Detect which cell encompasses the target text, then output its [x, y] center coordinate. 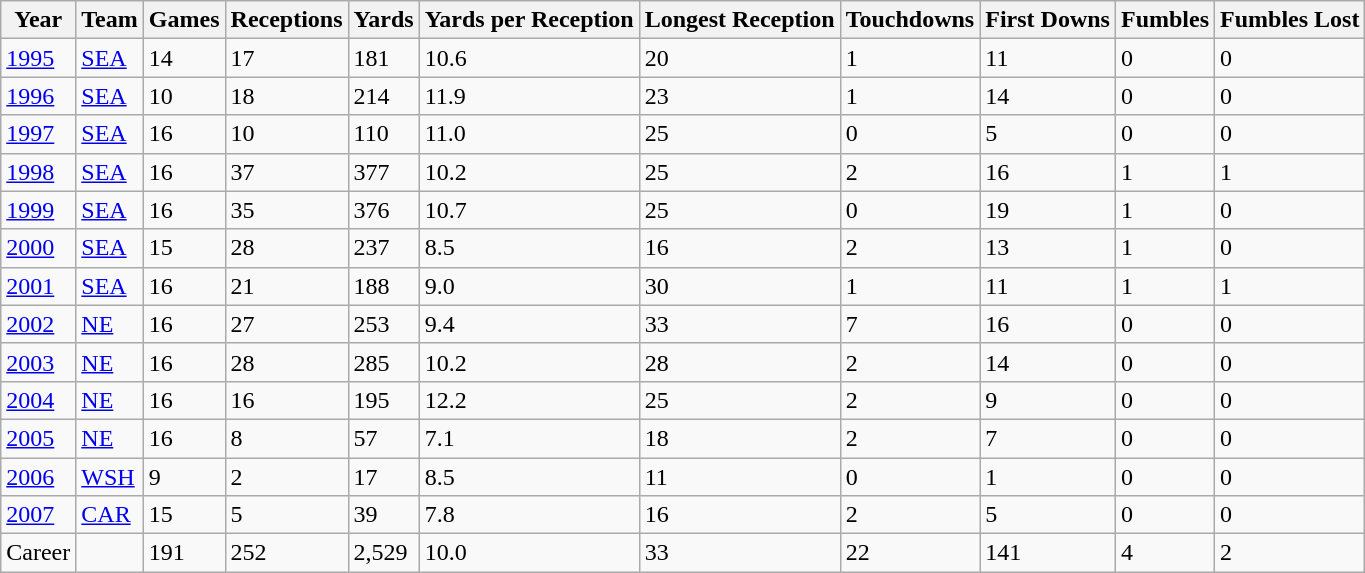
377 [384, 172]
1996 [38, 96]
7.1 [529, 438]
2004 [38, 400]
1997 [38, 134]
27 [286, 324]
21 [286, 286]
191 [184, 553]
11.9 [529, 96]
195 [384, 400]
285 [384, 362]
Fumbles [1164, 20]
188 [384, 286]
Yards per Reception [529, 20]
10.0 [529, 553]
Year [38, 20]
2001 [38, 286]
376 [384, 210]
Touchdowns [910, 20]
8 [286, 438]
19 [1048, 210]
9.4 [529, 324]
Yards [384, 20]
13 [1048, 248]
Team [110, 20]
11.0 [529, 134]
22 [910, 553]
1999 [38, 210]
1995 [38, 58]
237 [384, 248]
Receptions [286, 20]
Fumbles Lost [1290, 20]
4 [1164, 553]
141 [1048, 553]
10.6 [529, 58]
2,529 [384, 553]
1998 [38, 172]
CAR [110, 515]
Career [38, 553]
39 [384, 515]
181 [384, 58]
57 [384, 438]
WSH [110, 477]
Games [184, 20]
37 [286, 172]
2003 [38, 362]
10.7 [529, 210]
253 [384, 324]
12.2 [529, 400]
30 [740, 286]
2000 [38, 248]
35 [286, 210]
2005 [38, 438]
214 [384, 96]
2007 [38, 515]
7.8 [529, 515]
252 [286, 553]
First Downs [1048, 20]
20 [740, 58]
110 [384, 134]
2006 [38, 477]
23 [740, 96]
2002 [38, 324]
Longest Reception [740, 20]
9.0 [529, 286]
